Extract the (x, y) coordinate from the center of the cell holding the provided text.  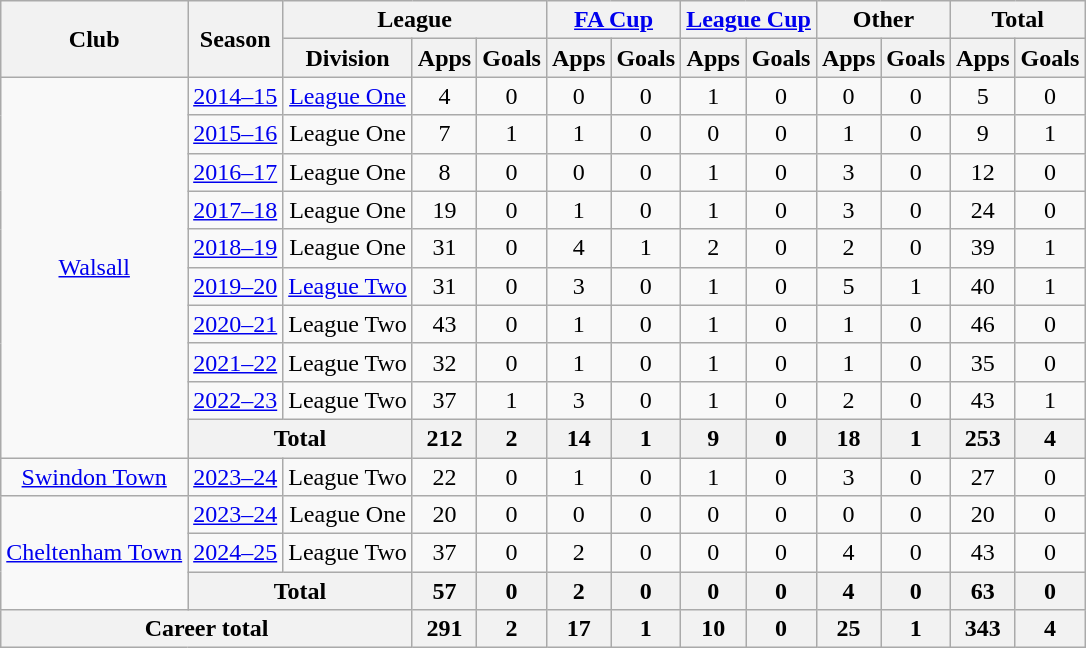
39 (983, 248)
25 (848, 629)
Division (348, 58)
Season (236, 39)
253 (983, 438)
2016–17 (236, 172)
291 (444, 629)
Cheltenham Town (94, 553)
27 (983, 477)
7 (444, 134)
Other (883, 20)
2015–16 (236, 134)
2017–18 (236, 210)
12 (983, 172)
40 (983, 286)
2020–21 (236, 324)
2021–22 (236, 362)
Walsall (94, 268)
57 (444, 591)
2022–23 (236, 400)
19 (444, 210)
2024–25 (236, 553)
2014–15 (236, 96)
343 (983, 629)
2019–20 (236, 286)
Club (94, 39)
17 (578, 629)
League (415, 20)
14 (578, 438)
212 (444, 438)
22 (444, 477)
8 (444, 172)
10 (714, 629)
Swindon Town (94, 477)
Career total (207, 629)
League Cup (749, 20)
2018–19 (236, 248)
46 (983, 324)
FA Cup (613, 20)
35 (983, 362)
32 (444, 362)
63 (983, 591)
18 (848, 438)
24 (983, 210)
